Search for the cell housing the specified text and yield its (x, y) center coordinate. 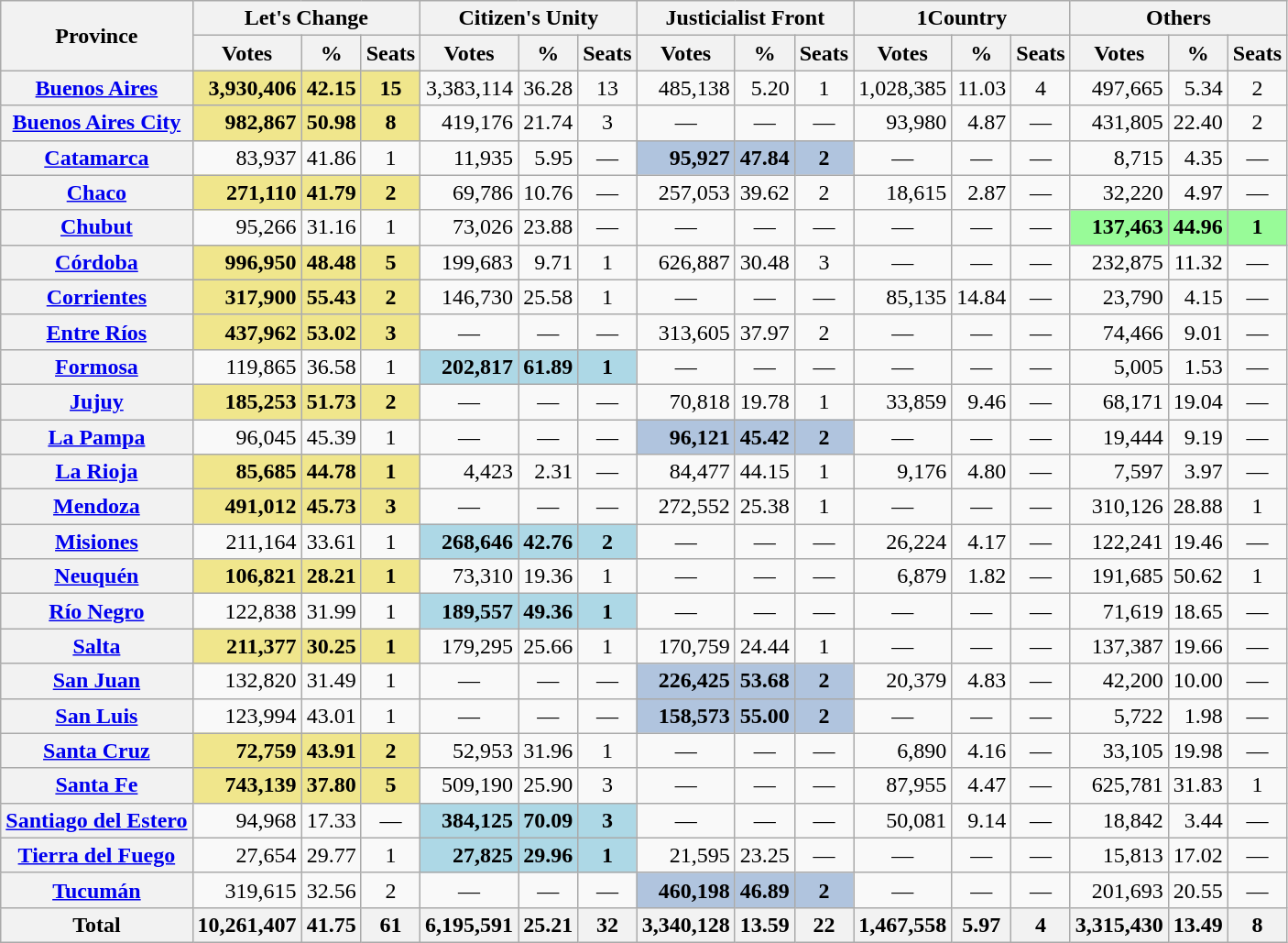
Córdoba (97, 262)
44.96 (1198, 227)
14.84 (982, 297)
211,377 (247, 646)
310,126 (1119, 507)
268,646 (469, 542)
36.28 (548, 88)
18.65 (1198, 611)
419,176 (469, 123)
437,962 (247, 332)
18,615 (903, 192)
17.02 (1198, 855)
119,865 (247, 367)
3,383,114 (469, 88)
191,685 (1119, 576)
Entre Ríos (97, 332)
41.79 (332, 192)
Chaco (97, 192)
9,176 (903, 472)
41.86 (332, 158)
202,817 (469, 367)
384,125 (469, 820)
33.61 (332, 542)
Chubut (97, 227)
211,164 (247, 542)
48.48 (332, 262)
61.89 (548, 367)
6,879 (903, 576)
122,241 (1119, 542)
179,295 (469, 646)
226,425 (685, 681)
50.62 (1198, 576)
491,012 (247, 507)
31.49 (332, 681)
5.95 (548, 158)
485,138 (685, 88)
272,552 (685, 507)
1.53 (1198, 367)
28.88 (1198, 507)
1Country (962, 18)
71,619 (1119, 611)
18,842 (1119, 820)
106,821 (247, 576)
15,813 (1119, 855)
45.73 (332, 507)
42,200 (1119, 681)
626,887 (685, 262)
74,466 (1119, 332)
1.98 (1198, 716)
Justicialist Front (746, 18)
5.34 (1198, 88)
Salta (97, 646)
22 (824, 925)
3.97 (1198, 472)
53.68 (764, 681)
625,781 (1119, 785)
70,818 (685, 401)
25.58 (548, 297)
94,968 (247, 820)
27,825 (469, 855)
Others (1178, 18)
158,573 (685, 716)
232,875 (1119, 262)
44.15 (764, 472)
96,121 (685, 437)
3,340,128 (685, 925)
95,927 (685, 158)
19.36 (548, 576)
37.97 (764, 332)
Misiones (97, 542)
70.09 (548, 820)
9.46 (982, 401)
25.90 (548, 785)
28.21 (332, 576)
996,950 (247, 262)
30.48 (764, 262)
2.31 (548, 472)
Let's Change (306, 18)
44.78 (332, 472)
1.82 (982, 576)
52,953 (469, 751)
39.62 (764, 192)
13.59 (764, 925)
4.83 (982, 681)
2.87 (982, 192)
Citizen's Unity (529, 18)
9.14 (982, 820)
Buenos Aires City (97, 123)
11.32 (1198, 262)
17.33 (332, 820)
23.25 (764, 855)
1,467,558 (903, 925)
122,838 (247, 611)
19,444 (1119, 437)
460,198 (685, 890)
170,759 (685, 646)
317,900 (247, 297)
4.47 (982, 785)
9.19 (1198, 437)
36.58 (332, 367)
Buenos Aires (97, 88)
Total (97, 925)
32,220 (1119, 192)
5,005 (1119, 367)
4.16 (982, 751)
San Luis (97, 716)
43.91 (332, 751)
72,759 (247, 751)
4.80 (982, 472)
21,595 (685, 855)
43.01 (332, 716)
123,994 (247, 716)
Santiago del Estero (97, 820)
982,867 (247, 123)
10.00 (1198, 681)
19.78 (764, 401)
257,053 (685, 192)
26,224 (903, 542)
Corrientes (97, 297)
431,805 (1119, 123)
42.15 (332, 88)
509,190 (469, 785)
49.36 (548, 611)
61 (390, 925)
La Rioja (97, 472)
32.56 (332, 890)
5.97 (982, 925)
185,253 (247, 401)
25.38 (764, 507)
19.46 (1198, 542)
11.03 (982, 88)
189,557 (469, 611)
6,890 (903, 751)
13.49 (1198, 925)
19.04 (1198, 401)
50.98 (332, 123)
5.20 (764, 88)
31.96 (548, 751)
22.40 (1198, 123)
51.73 (332, 401)
9.71 (548, 262)
25.21 (548, 925)
137,463 (1119, 227)
93,980 (903, 123)
Formosa (97, 367)
Mendoza (97, 507)
3,930,406 (247, 88)
10.76 (548, 192)
319,615 (247, 890)
21.74 (548, 123)
201,693 (1119, 890)
96,045 (247, 437)
6,195,591 (469, 925)
95,266 (247, 227)
83,937 (247, 158)
9.01 (1198, 332)
19.66 (1198, 646)
19.98 (1198, 751)
33,859 (903, 401)
32 (607, 925)
4.35 (1198, 158)
55.43 (332, 297)
8,715 (1119, 158)
743,139 (247, 785)
4.97 (1198, 192)
3,315,430 (1119, 925)
30.25 (332, 646)
23,790 (1119, 297)
497,665 (1119, 88)
146,730 (469, 297)
4.17 (982, 542)
25.66 (548, 646)
7,597 (1119, 472)
4.87 (982, 123)
Tierra del Fuego (97, 855)
33,105 (1119, 751)
132,820 (247, 681)
10,261,407 (247, 925)
Tucumán (97, 890)
29.96 (548, 855)
31.99 (332, 611)
20,379 (903, 681)
137,387 (1119, 646)
37.80 (332, 785)
Jujuy (97, 401)
Santa Cruz (97, 751)
47.84 (764, 158)
271,110 (247, 192)
42.76 (548, 542)
24.44 (764, 646)
50,081 (903, 820)
27,654 (247, 855)
85,135 (903, 297)
45.42 (764, 437)
85,685 (247, 472)
31.83 (1198, 785)
Neuquén (97, 576)
87,955 (903, 785)
20.55 (1198, 890)
31.16 (332, 227)
199,683 (469, 262)
73,026 (469, 227)
San Juan (97, 681)
55.00 (764, 716)
1,028,385 (903, 88)
Province (97, 36)
41.75 (332, 925)
23.88 (548, 227)
5,722 (1119, 716)
Santa Fe (97, 785)
73,310 (469, 576)
15 (390, 88)
4.15 (1198, 297)
13 (607, 88)
45.39 (332, 437)
69,786 (469, 192)
84,477 (685, 472)
Río Negro (97, 611)
La Pampa (97, 437)
313,605 (685, 332)
46.89 (764, 890)
29.77 (332, 855)
3.44 (1198, 820)
53.02 (332, 332)
Catamarca (97, 158)
68,171 (1119, 401)
4,423 (469, 472)
11,935 (469, 158)
